Scan for the cell matching the given text and deliver its (X, Y) coordinate at center. 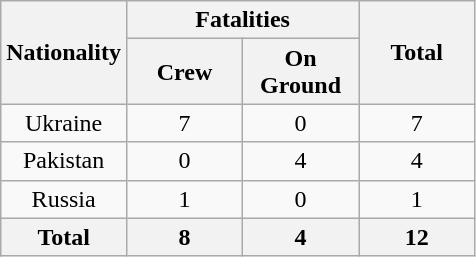
Pakistan (64, 161)
Nationality (64, 52)
12 (417, 237)
Ukraine (64, 123)
8 (184, 237)
On Ground (301, 72)
Crew (184, 72)
Fatalities (242, 20)
Russia (64, 199)
